From the cell containing the given text, extract its center point as (x, y) coordinate. 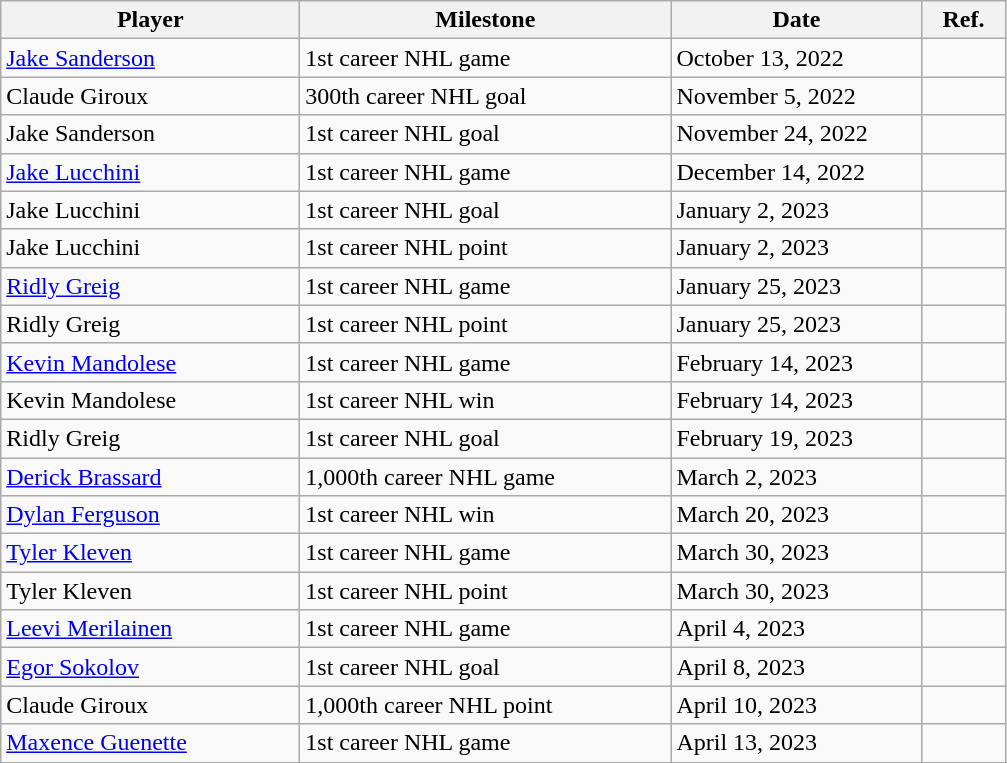
Egor Sokolov (150, 667)
April 10, 2023 (796, 705)
February 19, 2023 (796, 438)
Date (796, 20)
March 2, 2023 (796, 477)
Derick Brassard (150, 477)
Dylan Ferguson (150, 515)
March 20, 2023 (796, 515)
1,000th career NHL point (486, 705)
October 13, 2022 (796, 58)
November 24, 2022 (796, 134)
December 14, 2022 (796, 172)
Leevi Merilainen (150, 629)
Maxence Guenette (150, 743)
April 4, 2023 (796, 629)
November 5, 2022 (796, 96)
1,000th career NHL game (486, 477)
April 13, 2023 (796, 743)
300th career NHL goal (486, 96)
Ref. (964, 20)
April 8, 2023 (796, 667)
Player (150, 20)
Milestone (486, 20)
